Find where the given text appears and provide that cell's center as [X, Y] coordinate. 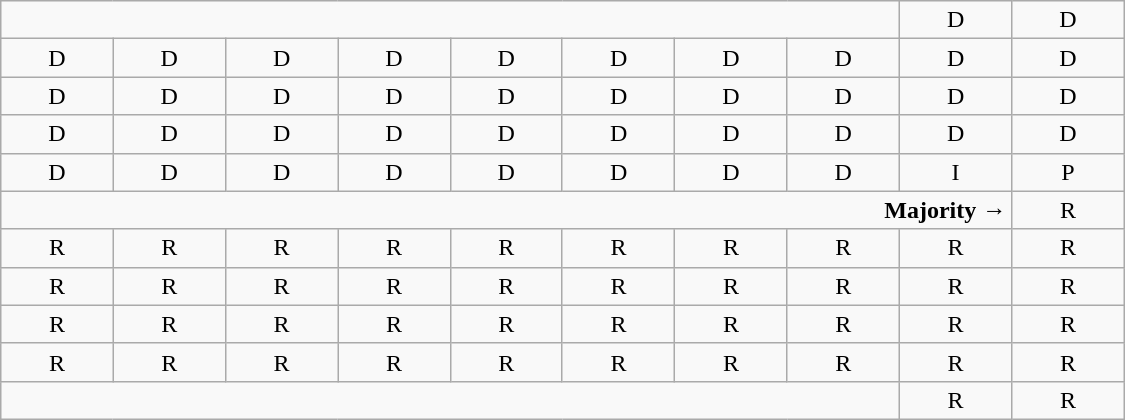
P [1068, 172]
I [955, 172]
Majority → [506, 210]
